Extract the [X, Y] coordinate from the center of the cell holding the provided text.  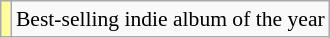
Best-selling indie album of the year [170, 19]
